Capture the cell that displays the provided text and extract its [X, Y] central coordinate. 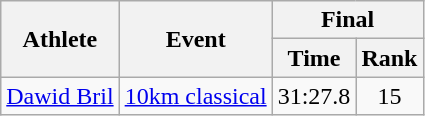
Final [348, 20]
Athlete [60, 39]
15 [390, 96]
10km classical [196, 96]
Rank [390, 58]
Dawid Bril [60, 96]
31:27.8 [314, 96]
Time [314, 58]
Event [196, 39]
